Output the (x, y) coordinate of the center of the cell containing the given text.  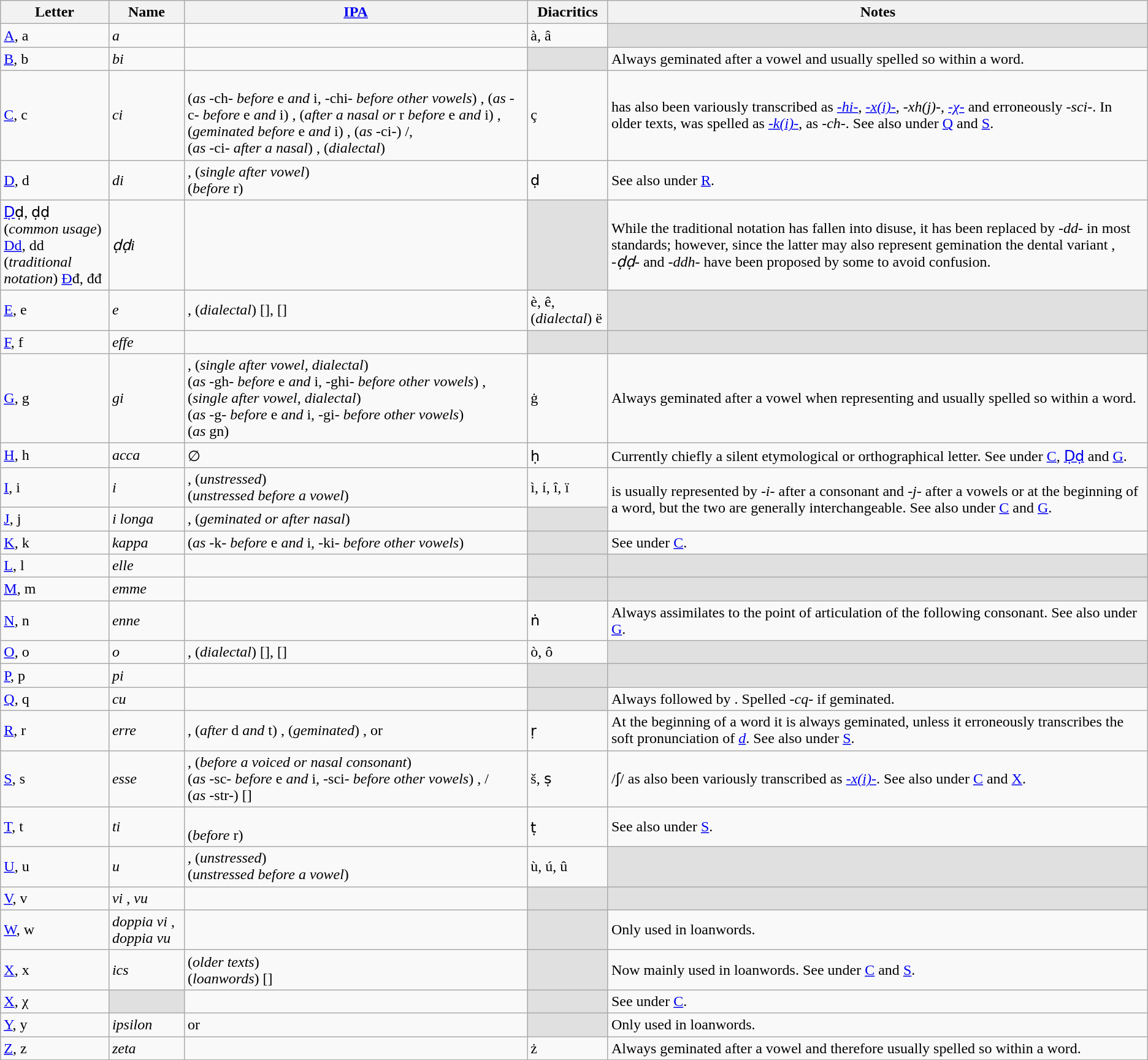
di (146, 180)
/ʃ/ as also been variously transcribed as -x(i)-. See also under C and X. (878, 779)
U, u (55, 867)
ì, í, î, ï (568, 487)
, (single after vowel) (before r) (356, 180)
u (146, 867)
ż (568, 1048)
(as -k- before e and i, -ki- before other vowels) (356, 543)
ḍḍi (146, 245)
W, w (55, 929)
See also under S. (878, 826)
ipsilon (146, 1024)
Always geminated after a vowel when representing and usually spelled so within a word. (878, 398)
See also under R. (878, 180)
ġ (568, 398)
i longa (146, 519)
Always geminated after a vowel and usually spelled so within a word. (878, 59)
ṭ (568, 826)
, (after d and t) , (geminated) , or (356, 731)
D, d (55, 180)
ḍ (568, 180)
o (146, 652)
Ḍḍ, ḍḍ(common usage) Dd, dd(traditional notation) Đđ, đđ (55, 245)
V, v (55, 898)
è, ê, (dialectal) ë (568, 310)
N, n (55, 620)
ḥ (568, 456)
, (geminated or after nasal) (356, 519)
F, f (55, 342)
elle (146, 566)
zeta (146, 1048)
cu (146, 699)
L, l (55, 566)
Always assimilates to the point of articulation of the following consonant. See also under G. (878, 620)
kappa (146, 543)
G, g (55, 398)
ṛ (568, 731)
M, m (55, 589)
K, k (55, 543)
Notes (878, 12)
pi (146, 676)
or (356, 1024)
H, h (55, 456)
erre (146, 731)
Always followed by . Spelled -cq- if geminated. (878, 699)
Diacritics (568, 12)
Letter (55, 12)
effe (146, 342)
à, â (568, 36)
Name (146, 12)
ò, ô (568, 652)
, (before a voiced or nasal consonant) (as -sc- before e and i, -sci- before other vowels) , /(as -str-) [] (356, 779)
ics (146, 970)
enne (146, 620)
doppia vi , doppia vu (146, 929)
C, c (55, 115)
vi , vu (146, 898)
Now mainly used in loanwords. See under C and S. (878, 970)
J, j (55, 519)
∅ (356, 456)
Q, q (55, 699)
T, t (55, 826)
At the beginning of a word it is always geminated, unless it erroneously transcribes the soft pronunciation of d. See also under S. (878, 731)
a (146, 36)
P, p (55, 676)
gi (146, 398)
ç (568, 115)
R, r (55, 731)
š, ṣ (568, 779)
O, o (55, 652)
bi (146, 59)
e (146, 310)
S, s (55, 779)
Y, y (55, 1024)
emme (146, 589)
Always geminated after a vowel and therefore usually spelled so within a word. (878, 1048)
ṅ (568, 620)
ci (146, 115)
B, b (55, 59)
Currently chiefly a silent etymological or orthographical letter. See under C, Ḍḍ and G. (878, 456)
i (146, 487)
esse (146, 779)
E, e (55, 310)
IPA (356, 12)
I, i (55, 487)
ti (146, 826)
acca (146, 456)
(older texts) (loanwords) [] (356, 970)
X, x (55, 970)
ù, ú, û (568, 867)
(before r) (356, 826)
Z, z (55, 1048)
X, χ (55, 1001)
A, a (55, 36)
